Detect which cell encompasses the target text, then output its [X, Y] center coordinate. 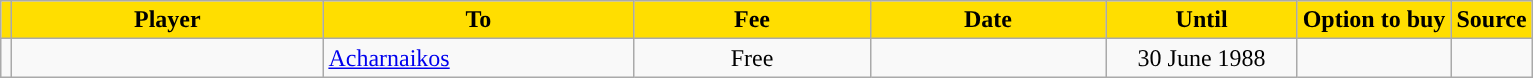
Date [988, 20]
Free [752, 58]
Player [168, 20]
Until [1202, 20]
To [478, 20]
Acharnaikos [478, 58]
Option to buy [1374, 20]
30 June 1988 [1202, 58]
Source [1492, 20]
Fee [752, 20]
